Output the (x, y) coordinate of the center of the cell containing the given text.  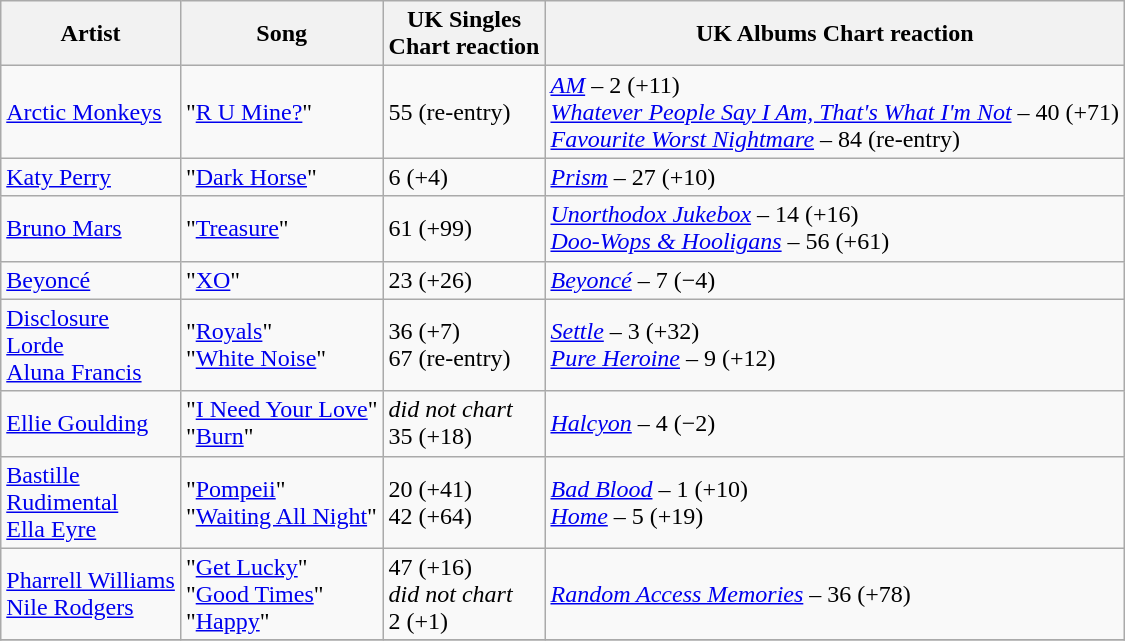
Prism – 27 (+10) (835, 177)
Song (282, 34)
Random Access Memories – 36 (+78) (835, 594)
"Royals" "White Noise" (282, 345)
"Dark Horse" (282, 177)
did not chart35 (+18) (464, 424)
23 (+26) (464, 280)
Pharrell WilliamsNile Rodgers (91, 594)
"Pompeii" "Waiting All Night" (282, 502)
AM – 2 (+11)Whatever People Say I Am, That's What I'm Not – 40 (+71)Favourite Worst Nightmare – 84 (re-entry) (835, 112)
Arctic Monkeys (91, 112)
6 (+4) (464, 177)
Settle – 3 (+32)Pure Heroine – 9 (+12) (835, 345)
"I Need Your Love" "Burn" (282, 424)
"Treasure" (282, 228)
Beyoncé (91, 280)
20 (+41)42 (+64) (464, 502)
Ellie Goulding (91, 424)
"Get Lucky" "Good Times""Happy" (282, 594)
Beyoncé – 7 (−4) (835, 280)
UK SinglesChart reaction (464, 34)
"R U Mine?" (282, 112)
UK Albums Chart reaction (835, 34)
Bruno Mars (91, 228)
Katy Perry (91, 177)
DisclosureLordeAluna Francis (91, 345)
61 (+99) (464, 228)
36 (+7)67 (re-entry) (464, 345)
47 (+16)did not chart2 (+1) (464, 594)
"XO" (282, 280)
55 (re-entry) (464, 112)
Bad Blood – 1 (+10)Home – 5 (+19) (835, 502)
Artist (91, 34)
Unorthodox Jukebox – 14 (+16)Doo-Wops & Hooligans – 56 (+61) (835, 228)
Halcyon – 4 (−2) (835, 424)
BastilleRudimentalElla Eyre (91, 502)
